Determine the (x, y) coordinate at the center of the cell enclosing the given text.  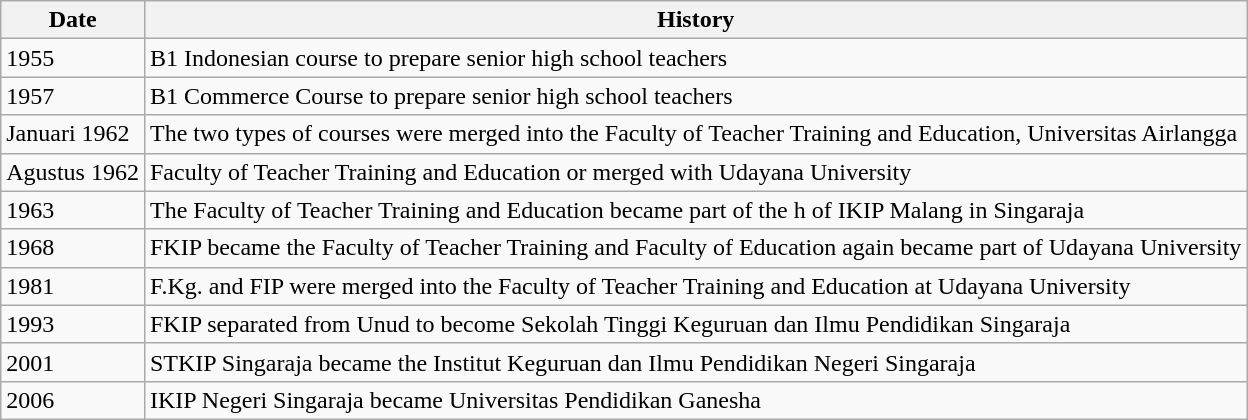
1955 (73, 58)
Date (73, 20)
Faculty of Teacher Training and Education or merged with Udayana University (695, 172)
The Faculty of Teacher Training and Education became part of the h of IKIP Malang in Singaraja (695, 210)
Agustus 1962 (73, 172)
2001 (73, 362)
F.Kg. and FIP were merged into the Faculty of Teacher Training and Education at Udayana University (695, 286)
2006 (73, 400)
History (695, 20)
The two types of courses were merged into the Faculty of Teacher Training and Education, Universitas Airlangga (695, 134)
1968 (73, 248)
1957 (73, 96)
1963 (73, 210)
STKIP Singaraja became the Institut Keguruan dan Ilmu Pendidikan Negeri Singaraja (695, 362)
1981 (73, 286)
FKIP became the Faculty of Teacher Training and Faculty of Education again became part of Udayana University (695, 248)
IKIP Negeri Singaraja became Universitas Pendidikan Ganesha (695, 400)
B1 Indonesian course to prepare senior high school teachers (695, 58)
B1 Commerce Course to prepare senior high school teachers (695, 96)
1993 (73, 324)
FKIP separated from Unud to become Sekolah Tinggi Keguruan dan Ilmu Pendidikan Singaraja (695, 324)
Januari 1962 (73, 134)
